Determine the (X, Y) coordinate at the center of the cell enclosing the given text.  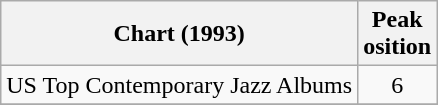
US Top Contemporary Jazz Albums (180, 85)
Peakosition (398, 34)
6 (398, 85)
Chart (1993) (180, 34)
